Return the [x, y] coordinate for the center point of the cell that contains the specified text.  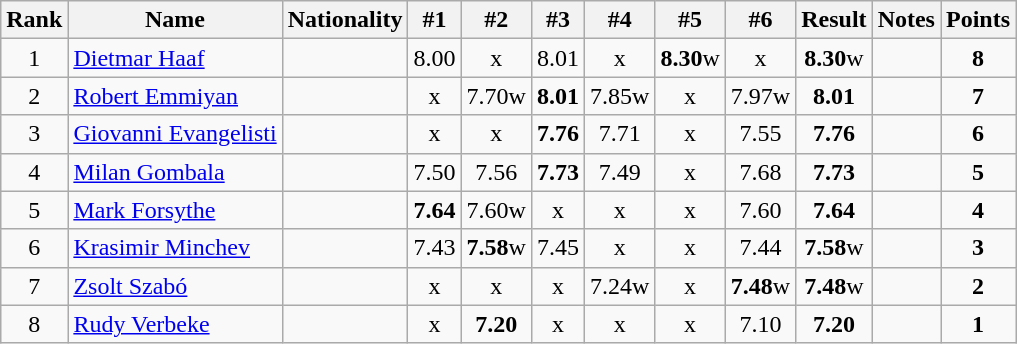
7.44 [760, 248]
7.71 [619, 134]
Mark Forsythe [175, 210]
7.45 [558, 248]
Points [978, 20]
Name [175, 20]
7.10 [760, 324]
#5 [690, 20]
#4 [619, 20]
Milan Gombala [175, 172]
Nationality [345, 20]
7.60w [496, 210]
7.60 [760, 210]
7.68 [760, 172]
#3 [558, 20]
Robert Emmiyan [175, 96]
7.55 [760, 134]
7.97w [760, 96]
#6 [760, 20]
Zsolt Szabó [175, 286]
Giovanni Evangelisti [175, 134]
7.70w [496, 96]
Notes [906, 20]
Result [834, 20]
8.00 [434, 58]
Rank [34, 20]
Krasimir Minchev [175, 248]
7.85w [619, 96]
#1 [434, 20]
7.43 [434, 248]
7.56 [496, 172]
7.50 [434, 172]
7.24w [619, 286]
#2 [496, 20]
Rudy Verbeke [175, 324]
7.49 [619, 172]
Dietmar Haaf [175, 58]
